Locate the cell with the specified text and output its [X, Y] center coordinate. 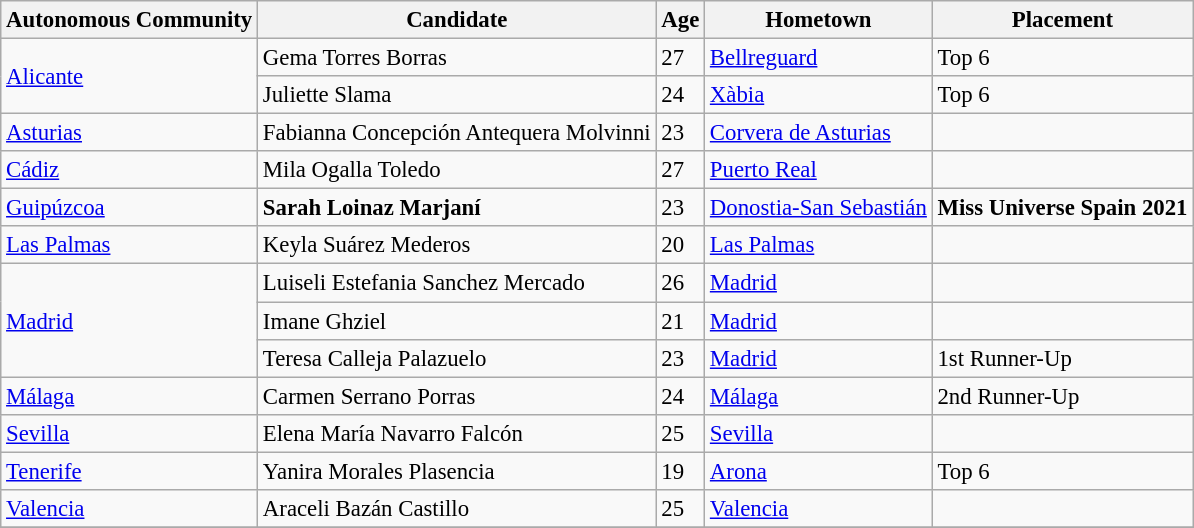
Tenerife [130, 471]
1st Runner-Up [1062, 358]
Sarah Loinaz Marjaní [457, 208]
Keyla Suárez Mederos [457, 245]
Yanira Morales Plasencia [457, 471]
Miss Universe Spain 2021 [1062, 208]
Hometown [819, 20]
Imane Ghziel [457, 321]
Fabianna Concepción Antequera Molvinni [457, 133]
Cádiz [130, 170]
Corvera de Asturias [819, 133]
Asturias [130, 133]
Candidate [457, 20]
20 [680, 245]
Arona [819, 471]
Teresa Calleja Palazuelo [457, 358]
Alicante [130, 76]
Puerto Real [819, 170]
19 [680, 471]
Guipúzcoa [130, 208]
Mila Ogalla Toledo [457, 170]
Juliette Slama [457, 95]
2nd Runner-Up [1062, 396]
Carmen Serrano Porras [457, 396]
Luiseli Estefania Sanchez Mercado [457, 283]
26 [680, 283]
Gema Torres Borras [457, 58]
Xàbia [819, 95]
Placement [1062, 20]
Age [680, 20]
Elena María Navarro Falcón [457, 433]
Bellreguard [819, 58]
Araceli Bazán Castillo [457, 509]
21 [680, 321]
Donostia-San Sebastián [819, 208]
Autonomous Community [130, 20]
